Return [x, y] of the center of cell containing provided text 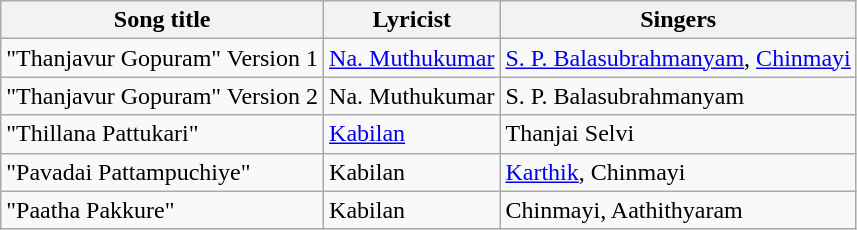
Lyricist [412, 20]
Singers [678, 20]
S. P. Balasubrahmanyam, Chinmayi [678, 58]
Song title [162, 20]
S. P. Balasubrahmanyam [678, 96]
"Thanjavur Gopuram" Version 1 [162, 58]
"Paatha Pakkure" [162, 210]
Chinmayi, Aathithyaram [678, 210]
"Thillana Pattukari" [162, 134]
Thanjai Selvi [678, 134]
"Pavadai Pattampuchiye" [162, 172]
Karthik, Chinmayi [678, 172]
"Thanjavur Gopuram" Version 2 [162, 96]
